Search for the cell housing the specified text and yield its [X, Y] center coordinate. 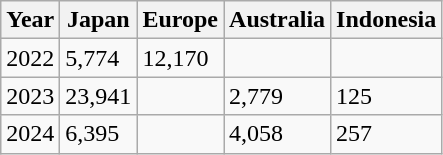
6,395 [98, 134]
Australia [278, 20]
Year [30, 20]
Japan [98, 20]
2023 [30, 96]
125 [386, 96]
4,058 [278, 134]
23,941 [98, 96]
5,774 [98, 58]
Indonesia [386, 20]
Europe [180, 20]
2,779 [278, 96]
12,170 [180, 58]
257 [386, 134]
2024 [30, 134]
2022 [30, 58]
